Search for the cell housing the specified text and yield its [x, y] center coordinate. 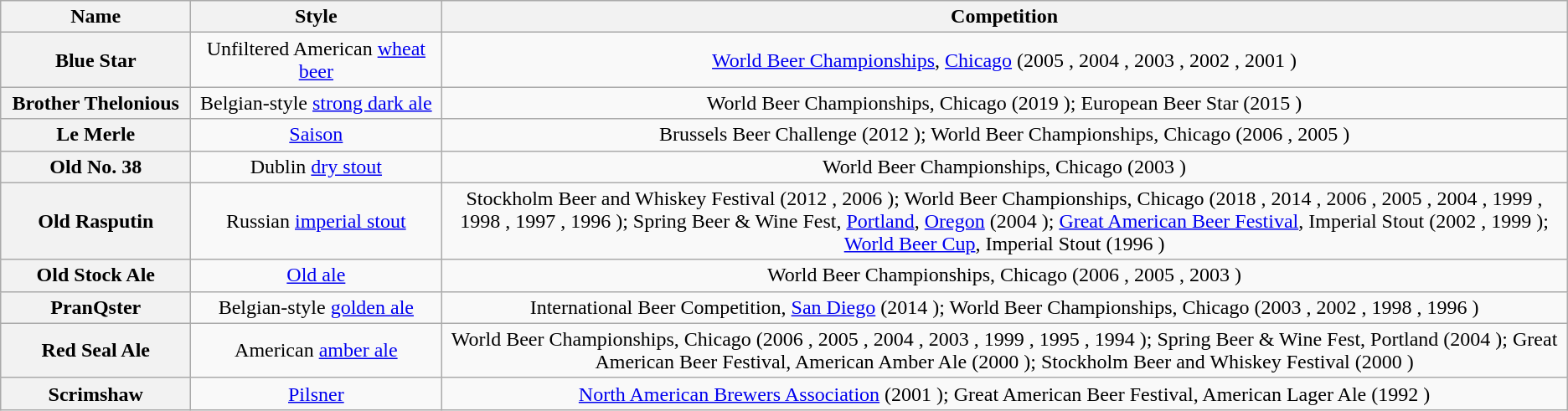
Scrimshaw [95, 393]
Saison [317, 135]
Old Stock Ale [95, 275]
Pilsner [317, 393]
Competition [1004, 17]
Blue Star [95, 60]
Old No. 38 [95, 167]
Style [317, 17]
PranQster [95, 307]
Brussels Beer Challenge (2012 ); World Beer Championships, Chicago (2006 , 2005 ) [1004, 135]
World Beer Championships, Chicago (2019 ); European Beer Star (2015 ) [1004, 103]
Brother Thelonious [95, 103]
American amber ale [317, 350]
Belgian-style strong dark ale [317, 103]
Unfiltered American wheat beer [317, 60]
Dublin dry stout [317, 167]
North American Brewers Association (2001 ); Great American Beer Festival, American Lager Ale (1992 ) [1004, 393]
International Beer Competition, San Diego (2014 ); World Beer Championships, Chicago (2003 , 2002 , 1998 , 1996 ) [1004, 307]
World Beer Championships, Chicago (2003 ) [1004, 167]
Old Rasputin [95, 221]
World Beer Championships, Chicago (2006 , 2005 , 2003 ) [1004, 275]
Russian imperial stout [317, 221]
Le Merle [95, 135]
Red Seal Ale [95, 350]
Belgian-style golden ale [317, 307]
World Beer Championships, Chicago (2005 , 2004 , 2003 , 2002 , 2001 ) [1004, 60]
Name [95, 17]
Old ale [317, 275]
